Provide the (X, Y) coordinate of the cell's center where the given text is located.  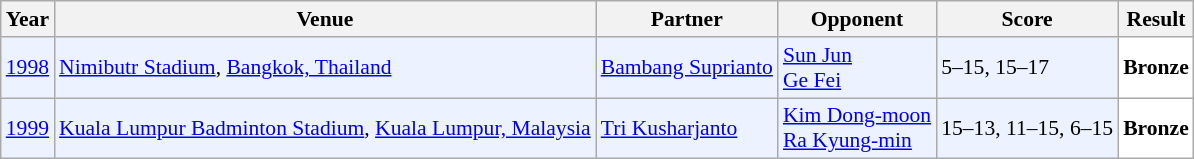
Partner (687, 19)
Nimibutr Stadium, Bangkok, Thailand (325, 68)
Result (1156, 19)
Opponent (857, 19)
Bambang Suprianto (687, 68)
Kuala Lumpur Badminton Stadium, Kuala Lumpur, Malaysia (325, 128)
Score (1027, 19)
Year (28, 19)
Kim Dong-moon Ra Kyung-min (857, 128)
Tri Kusharjanto (687, 128)
5–15, 15–17 (1027, 68)
Sun Jun Ge Fei (857, 68)
1999 (28, 128)
15–13, 11–15, 6–15 (1027, 128)
1998 (28, 68)
Venue (325, 19)
